Scan for the cell matching the given text and deliver its (x, y) coordinate at center. 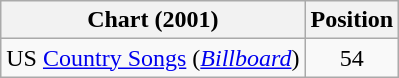
Position (352, 20)
US Country Songs (Billboard) (153, 58)
Chart (2001) (153, 20)
54 (352, 58)
